Scan for the cell matching the given text and deliver its [X, Y] coordinate at center. 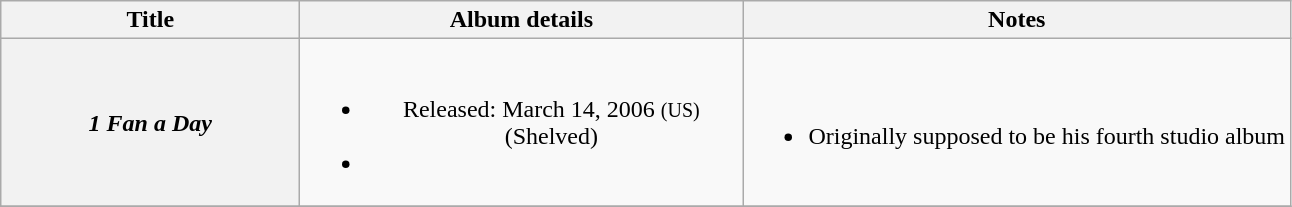
Album details [522, 20]
Originally supposed to be his fourth studio album [1017, 122]
Notes [1017, 20]
Released: March 14, 2006 (US) (Shelved) [522, 122]
Title [150, 20]
1 Fan a Day [150, 122]
